Return (X, Y) of the center of cell containing provided text 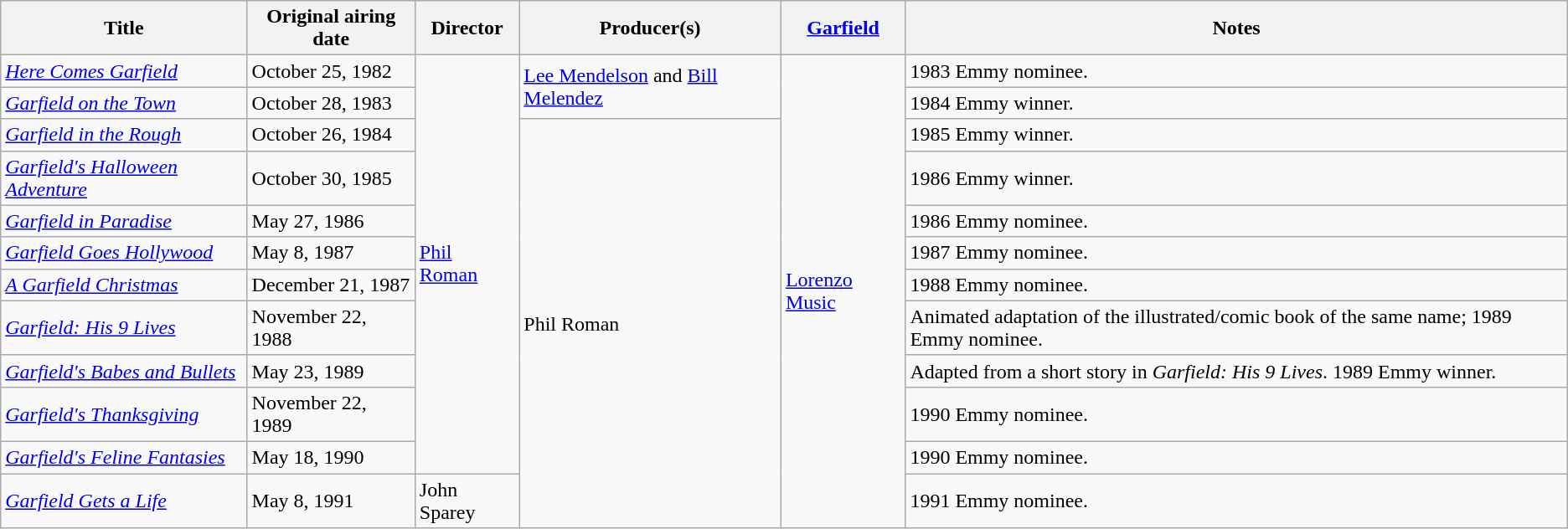
Lorenzo Music (843, 291)
1991 Emmy nominee. (1236, 501)
Adapted from a short story in Garfield: His 9 Lives. 1989 Emmy winner. (1236, 371)
October 28, 1983 (331, 103)
May 23, 1989 (331, 371)
John Sparey (467, 501)
November 22, 1988 (331, 328)
December 21, 1987 (331, 285)
Here Comes Garfield (124, 71)
1986 Emmy winner. (1236, 177)
October 25, 1982 (331, 71)
Original airing date (331, 28)
Garfield on the Town (124, 103)
Garfield's Thanksgiving (124, 413)
Garfield's Feline Fantasies (124, 457)
Producer(s) (650, 28)
A Garfield Christmas (124, 285)
Garfield: His 9 Lives (124, 328)
Animated adaptation of the illustrated/comic book of the same name; 1989 Emmy nominee. (1236, 328)
November 22, 1989 (331, 413)
1983 Emmy nominee. (1236, 71)
Garfield in Paradise (124, 221)
October 30, 1985 (331, 177)
1987 Emmy nominee. (1236, 253)
Director (467, 28)
1988 Emmy nominee. (1236, 285)
Garfield (843, 28)
Garfield Gets a Life (124, 501)
October 26, 1984 (331, 135)
Title (124, 28)
1984 Emmy winner. (1236, 103)
Notes (1236, 28)
May 8, 1991 (331, 501)
Garfield's Babes and Bullets (124, 371)
Garfield's Halloween Adventure (124, 177)
May 8, 1987 (331, 253)
May 27, 1986 (331, 221)
Lee Mendelson and Bill Melendez (650, 87)
1986 Emmy nominee. (1236, 221)
May 18, 1990 (331, 457)
Garfield in the Rough (124, 135)
Garfield Goes Hollywood (124, 253)
1985 Emmy winner. (1236, 135)
